Detect which cell encompasses the target text, then output its [X, Y] center coordinate. 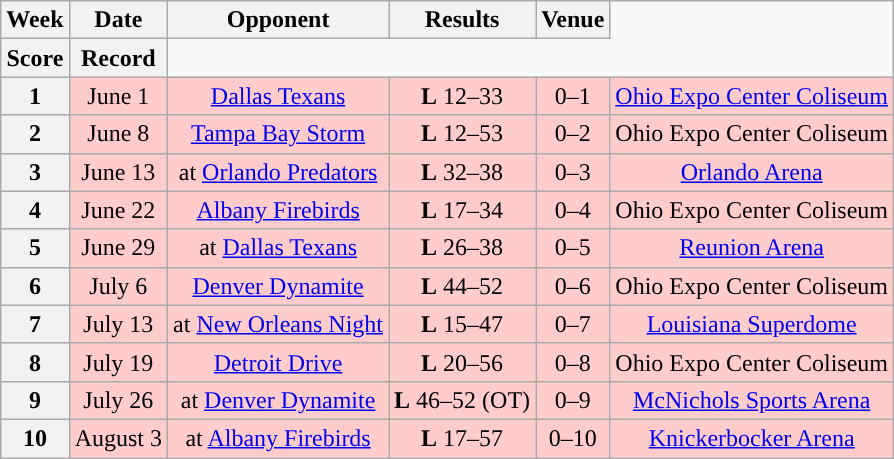
0–4 [573, 210]
L 15–47 [462, 324]
Dallas Texans [278, 96]
Week [35, 20]
0–6 [573, 286]
July 13 [118, 324]
0–10 [573, 438]
at Denver Dynamite [278, 400]
Detroit Drive [278, 362]
Opponent [278, 20]
at Orlando Predators [278, 172]
L 44–52 [462, 286]
Louisiana Superdome [752, 324]
6 [35, 286]
9 [35, 400]
at New Orleans Night [278, 324]
L 20–56 [462, 362]
Results [462, 20]
L 12–33 [462, 96]
July 19 [118, 362]
L 17–57 [462, 438]
Albany Firebirds [278, 210]
L 32–38 [462, 172]
5 [35, 248]
Venue [573, 20]
Orlando Arena [752, 172]
L 46–52 (OT) [462, 400]
4 [35, 210]
June 8 [118, 134]
0–8 [573, 362]
0–2 [573, 134]
1 [35, 96]
8 [35, 362]
Tampa Bay Storm [278, 134]
Knickerbocker Arena [752, 438]
2 [35, 134]
June 22 [118, 210]
Reunion Arena [752, 248]
3 [35, 172]
at Dallas Texans [278, 248]
0–5 [573, 248]
0–3 [573, 172]
7 [35, 324]
June 29 [118, 248]
0–9 [573, 400]
Date [118, 20]
July 6 [118, 286]
July 26 [118, 400]
June 1 [118, 96]
at Albany Firebirds [278, 438]
L 12–53 [462, 134]
0–7 [573, 324]
10 [35, 438]
McNichols Sports Arena [752, 400]
August 3 [118, 438]
June 13 [118, 172]
Score [35, 58]
Record [118, 58]
Denver Dynamite [278, 286]
L 17–34 [462, 210]
0–1 [573, 96]
L 26–38 [462, 248]
